Scan for the cell matching the given text and deliver its (x, y) coordinate at center. 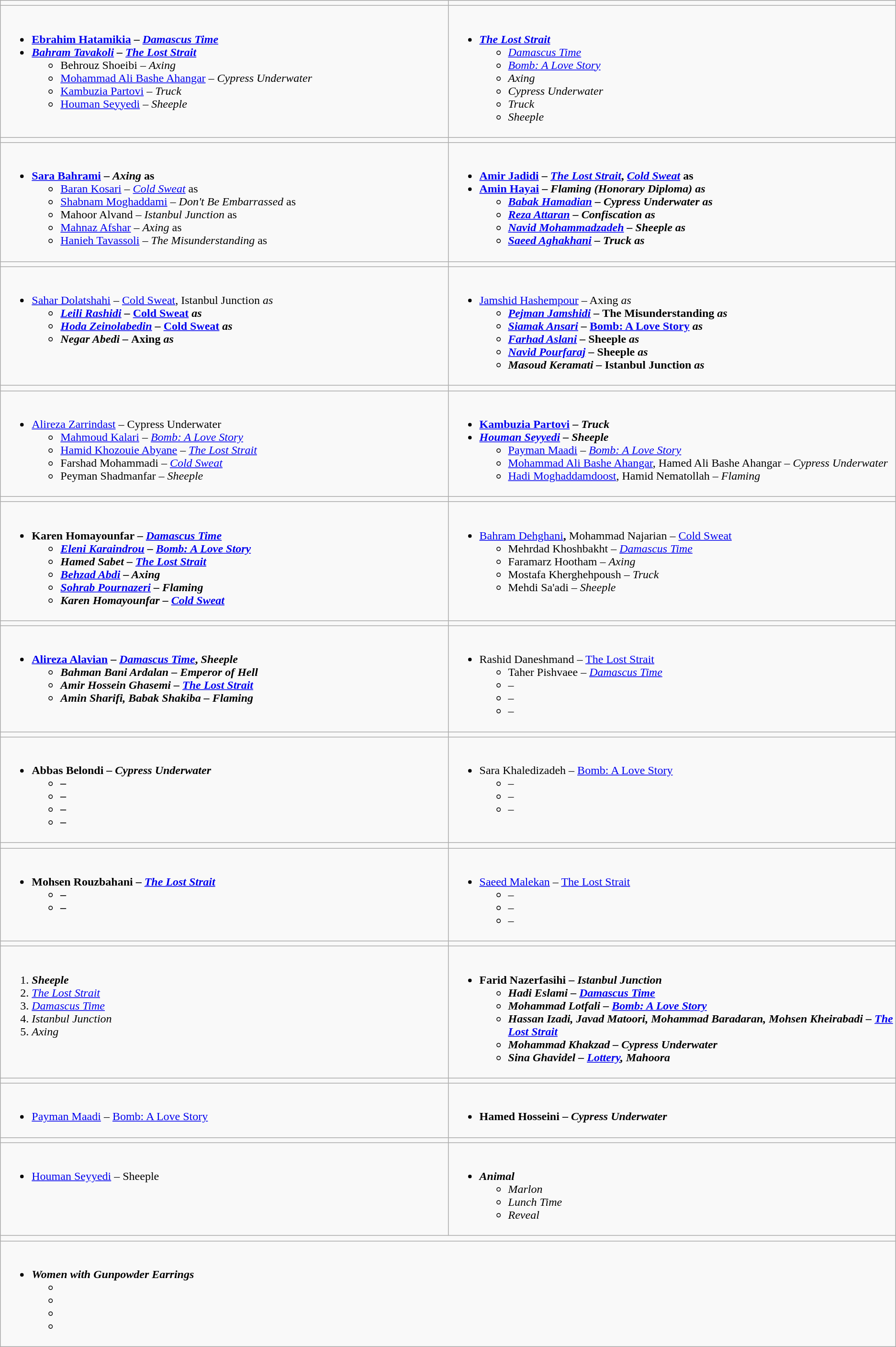
The Lost StraitDamascus TimeBomb: A Love StoryAxingCypress UnderwaterTruckSheeple (672, 72)
Hamed Hosseini – Cypress Underwater (672, 1111)
Sahar Dolatshahi – Cold Sweat, Istanbul Junction asLeili Rashidi – Cold Sweat asHoda Zeinolabedin – Cold Sweat asNegar Abedi – Axing as (224, 326)
AnimalMarlonLunch TimeReveal (672, 1189)
Sara Khaledizadeh – Bomb: A Love Story––– (672, 790)
Abbas Belondi – Cypress Underwater–––– (224, 790)
Houman Seyyedi – Sheeple (224, 1189)
Payman Maadi – Bomb: A Love Story (224, 1111)
Mohsen Rouzbahani – The Lost Strait–– (224, 895)
Women with Gunpowder Earrings (448, 1293)
Rashid Daneshmand – The Lost StraitTaher Pishvaee – Damascus Time––– (672, 679)
SheepleThe Lost StraitDamascus TimeIstanbul JunctionAxing (224, 1012)
Saeed Malekan – The Lost Strait––– (672, 895)
